Search for the cell housing the specified text and yield its (X, Y) center coordinate. 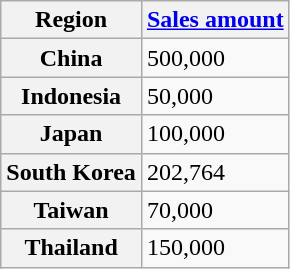
70,000 (215, 210)
Sales amount (215, 20)
150,000 (215, 248)
Region (72, 20)
Taiwan (72, 210)
China (72, 58)
202,764 (215, 172)
500,000 (215, 58)
100,000 (215, 134)
South Korea (72, 172)
Thailand (72, 248)
Japan (72, 134)
Indonesia (72, 96)
50,000 (215, 96)
